Search for the cell housing the specified text and yield its [X, Y] center coordinate. 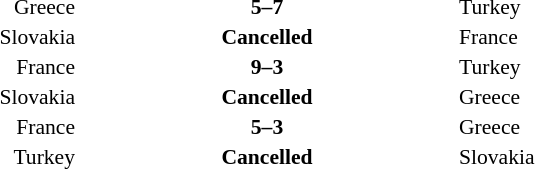
9–3 [267, 67]
5–3 [267, 127]
